For the text-containing cell, return its midpoint in [X, Y] coordinate format. 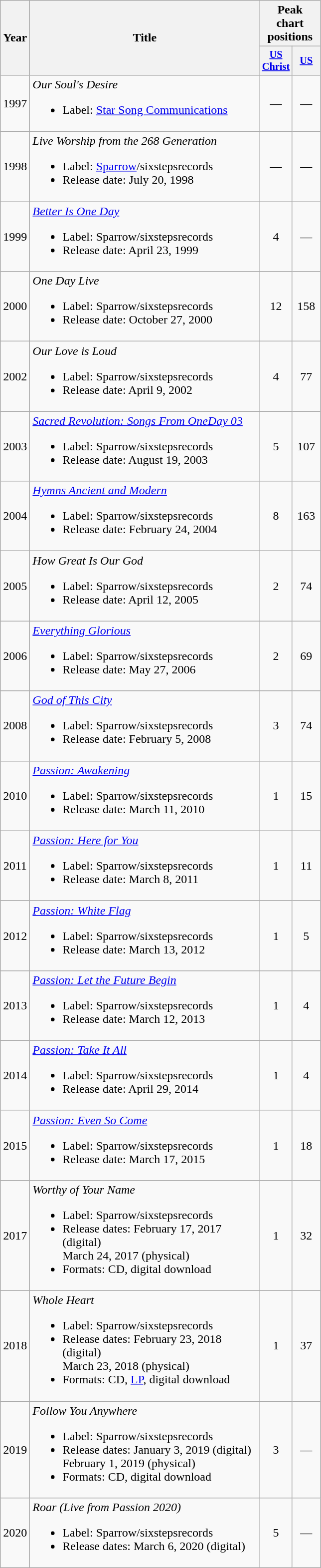
One Day LiveLabel: Sparrow/sixstepsrecordsRelease date: October 27, 2000 [145, 307]
2019 [15, 1450]
How Great Is Our GodLabel: Sparrow/sixstepsrecordsRelease date: April 12, 2005 [145, 586]
2011 [15, 866]
Hymns Ancient and ModernLabel: Sparrow/sixstepsrecordsRelease date: February 24, 2004 [145, 516]
69 [306, 656]
2002 [15, 376]
2000 [15, 307]
Peak chart positions [290, 23]
2005 [15, 586]
2008 [15, 726]
2014 [15, 1075]
US [306, 61]
2018 [15, 1346]
107 [306, 446]
Our Love is LoudLabel: Sparrow/sixstepsrecordsRelease date: April 9, 2002 [145, 376]
Worthy of Your NameLabel: Sparrow/sixstepsrecordsRelease dates: February 17, 2017 (digital)March 24, 2017 (physical)Formats: CD, digital download [145, 1235]
2020 [15, 1533]
Passion: Even So ComeLabel: Sparrow/sixstepsrecordsRelease date: March 17, 2015 [145, 1145]
Better Is One DayLabel: Sparrow/sixstepsrecordsRelease date: April 23, 1999 [145, 237]
USChrist [276, 61]
God of This CityLabel: Sparrow/sixstepsrecordsRelease date: February 5, 2008 [145, 726]
2013 [15, 1005]
11 [306, 866]
2006 [15, 656]
77 [306, 376]
2010 [15, 796]
Live Worship from the 268 GenerationLabel: Sparrow/sixstepsrecordsRelease date: July 20, 1998 [145, 167]
1999 [15, 237]
37 [306, 1346]
2015 [15, 1145]
Passion: Here for YouLabel: Sparrow/sixstepsrecordsRelease date: March 8, 2011 [145, 866]
Title [145, 38]
Sacred Revolution: Songs From OneDay 03Label: Sparrow/sixstepsrecordsRelease date: August 19, 2003 [145, 446]
Whole HeartLabel: Sparrow/sixstepsrecordsRelease dates: February 23, 2018 (digital)March 23, 2018 (physical)Formats: CD, LP, digital download [145, 1346]
Everything GloriousLabel: Sparrow/sixstepsrecordsRelease date: May 27, 2006 [145, 656]
2017 [15, 1235]
163 [306, 516]
Passion: AwakeningLabel: Sparrow/sixstepsrecordsRelease date: March 11, 2010 [145, 796]
18 [306, 1145]
Follow You AnywhereLabel: Sparrow/sixstepsrecordsRelease dates: January 3, 2019 (digital)February 1, 2019 (physical)Formats: CD, digital download [145, 1450]
12 [276, 307]
2003 [15, 446]
158 [306, 307]
Passion: Let the Future BeginLabel: Sparrow/sixstepsrecordsRelease date: March 12, 2013 [145, 1005]
8 [276, 516]
Passion: White FlagLabel: Sparrow/sixstepsrecordsRelease date: March 13, 2012 [145, 936]
Roar (Live from Passion 2020)Label: Sparrow/sixstepsrecordsRelease dates: March 6, 2020 (digital) [145, 1533]
2004 [15, 516]
1998 [15, 167]
15 [306, 796]
1997 [15, 103]
Year [15, 38]
32 [306, 1235]
Our Soul's DesireLabel: Star Song Communications [145, 103]
2012 [15, 936]
Passion: Take It AllLabel: Sparrow/sixstepsrecordsRelease date: April 29, 2014 [145, 1075]
